Scan for the cell matching the given text and deliver its (x, y) coordinate at center. 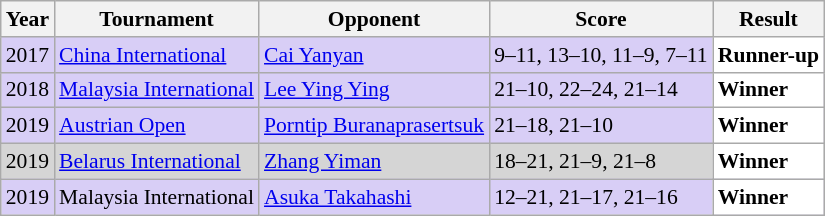
21–18, 21–10 (601, 126)
Asuka Takahashi (374, 197)
Cai Yanyan (374, 55)
2018 (28, 90)
Score (601, 19)
Year (28, 19)
Opponent (374, 19)
2017 (28, 55)
Tournament (156, 19)
Porntip Buranaprasertsuk (374, 126)
China International (156, 55)
Austrian Open (156, 126)
Lee Ying Ying (374, 90)
9–11, 13–10, 11–9, 7–11 (601, 55)
12–21, 21–17, 21–16 (601, 197)
Belarus International (156, 162)
Runner-up (768, 55)
18–21, 21–9, 21–8 (601, 162)
Zhang Yiman (374, 162)
Result (768, 19)
21–10, 22–24, 21–14 (601, 90)
